Return [X, Y] of the center of cell containing provided text 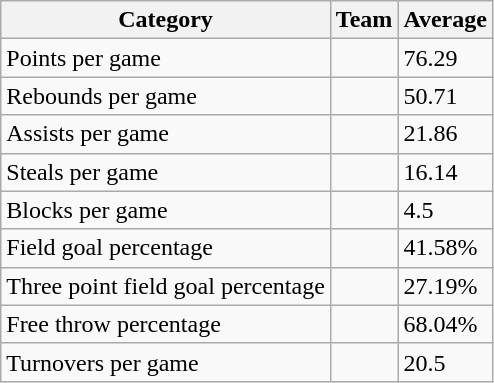
Team [364, 20]
Blocks per game [166, 210]
Points per game [166, 58]
Rebounds per game [166, 96]
16.14 [446, 172]
4.5 [446, 210]
Average [446, 20]
41.58% [446, 248]
76.29 [446, 58]
Three point field goal percentage [166, 286]
Free throw percentage [166, 324]
Steals per game [166, 172]
27.19% [446, 286]
Turnovers per game [166, 362]
Category [166, 20]
68.04% [446, 324]
Field goal percentage [166, 248]
50.71 [446, 96]
20.5 [446, 362]
21.86 [446, 134]
Assists per game [166, 134]
